Detect which cell encompasses the target text, then output its [X, Y] center coordinate. 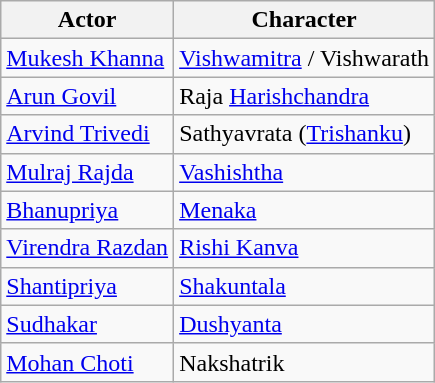
Menaka [304, 210]
Bhanupriya [88, 210]
Vishwamitra / Vishwarath [304, 58]
Mohan Choti [88, 362]
Shantipriya [88, 286]
Nakshatrik [304, 362]
Mulraj Rajda [88, 172]
Sudhakar [88, 324]
Mukesh Khanna [88, 58]
Shakuntala [304, 286]
Rishi Kanva [304, 248]
Arun Govil [88, 96]
Sathyavrata (Trishanku) [304, 134]
Raja Harishchandra [304, 96]
Dushyanta [304, 324]
Character [304, 20]
Actor [88, 20]
Arvind Trivedi [88, 134]
Virendra Razdan [88, 248]
Vashishtha [304, 172]
